Determine the [x, y] coordinate at the center of the cell enclosing the given text.  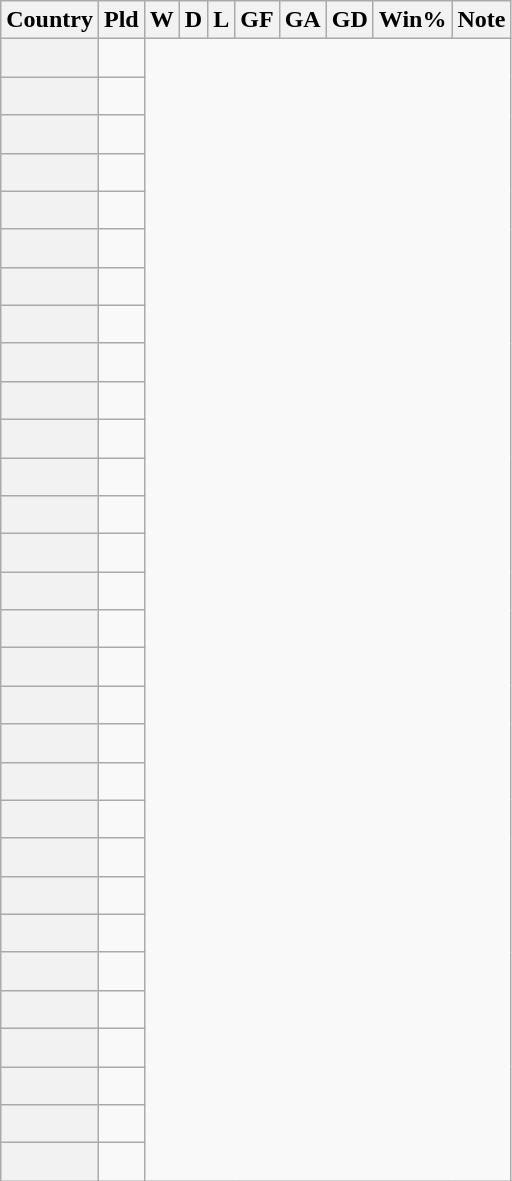
Country [50, 20]
L [222, 20]
D [193, 20]
GA [302, 20]
GF [257, 20]
Pld [121, 20]
Win% [412, 20]
GD [350, 20]
Note [482, 20]
W [162, 20]
